Find where the given text appears and provide that cell's center as [X, Y] coordinate. 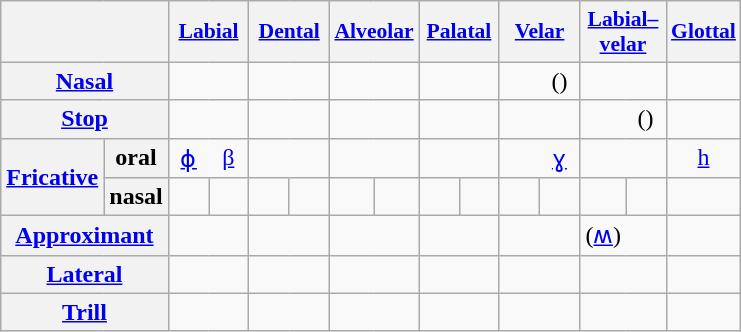
ɣ [560, 158]
Velar [540, 32]
Trill [84, 312]
Labial [208, 32]
(ʍ) [603, 236]
h [704, 158]
ɸ [188, 158]
Alveolar [374, 32]
β [228, 158]
Approximant [84, 236]
Labial–velar [623, 32]
Glottal [704, 32]
oral [136, 158]
Nasal [84, 81]
Palatal [460, 32]
Dental [290, 32]
Lateral [84, 274]
Stop [84, 119]
nasal [136, 197]
Fricative [52, 177]
